Scan for the cell matching the given text and deliver its (x, y) coordinate at center. 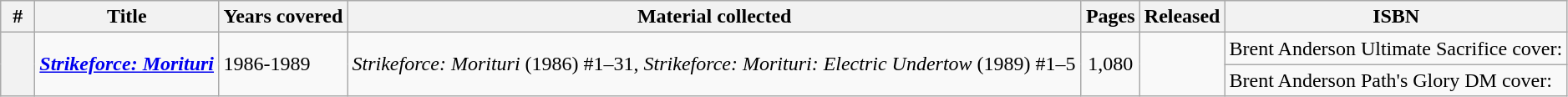
Strikeforce: Morituri (127, 64)
Brent Anderson Path's Glory DM cover: (1396, 80)
# (18, 17)
Brent Anderson Ultimate Sacrifice cover: (1396, 48)
ISBN (1396, 17)
Material collected (714, 17)
Released (1182, 17)
Title (127, 17)
1,080 (1110, 64)
Strikeforce: Morituri (1986) #1–31, Strikeforce: Morituri: Electric Undertow (1989) #1–5 (714, 64)
1986-1989 (283, 64)
Years covered (283, 17)
Pages (1110, 17)
